Search for the cell housing the specified text and yield its (X, Y) center coordinate. 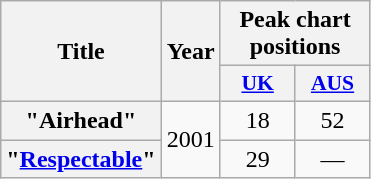
18 (258, 120)
Peak chart positions (295, 34)
52 (332, 120)
"Airhead" (81, 120)
— (332, 159)
UK (258, 84)
2001 (190, 139)
Title (81, 52)
"Respectable" (81, 159)
AUS (332, 84)
Year (190, 52)
29 (258, 159)
